Search for the cell housing the specified text and yield its [X, Y] center coordinate. 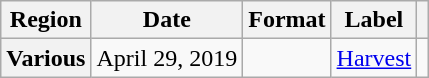
Region [46, 20]
Date [167, 20]
Harvest [374, 58]
Label [374, 20]
Various [46, 58]
April 29, 2019 [167, 58]
Format [287, 20]
